Locate the cell with the specified text and output its [x, y] center coordinate. 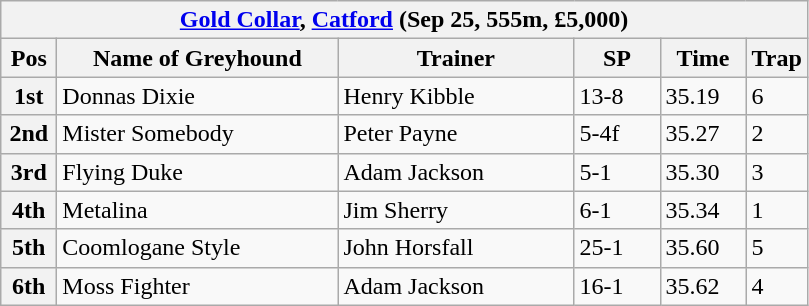
16-1 [617, 286]
2 [776, 134]
Pos [29, 58]
35.27 [703, 134]
SP [617, 58]
35.62 [703, 286]
35.30 [703, 172]
Moss Fighter [198, 286]
Donnas Dixie [198, 96]
Flying Duke [198, 172]
6 [776, 96]
Gold Collar, Catford (Sep 25, 555m, £5,000) [404, 20]
Time [703, 58]
Henry Kibble [456, 96]
Peter Payne [456, 134]
John Horsfall [456, 248]
5-4f [617, 134]
Trap [776, 58]
Mister Somebody [198, 134]
3rd [29, 172]
5 [776, 248]
5-1 [617, 172]
4th [29, 210]
25-1 [617, 248]
5th [29, 248]
35.60 [703, 248]
35.34 [703, 210]
13-8 [617, 96]
1 [776, 210]
Jim Sherry [456, 210]
6th [29, 286]
3 [776, 172]
2nd [29, 134]
Coomlogane Style [198, 248]
Metalina [198, 210]
Name of Greyhound [198, 58]
Trainer [456, 58]
35.19 [703, 96]
6-1 [617, 210]
4 [776, 286]
1st [29, 96]
